Scan for the cell matching the given text and deliver its (x, y) coordinate at center. 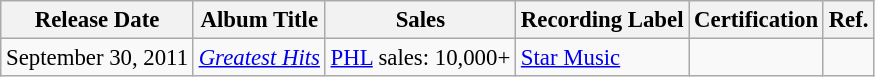
PHL sales: 10,000+ (420, 58)
Ref. (848, 20)
Sales (420, 20)
Recording Label (602, 20)
Release Date (98, 20)
Album Title (259, 20)
Star Music (602, 58)
Greatest Hits (259, 58)
Certification (756, 20)
September 30, 2011 (98, 58)
